Identify which cell holds the provided text, then report its [X, Y] central coordinate. 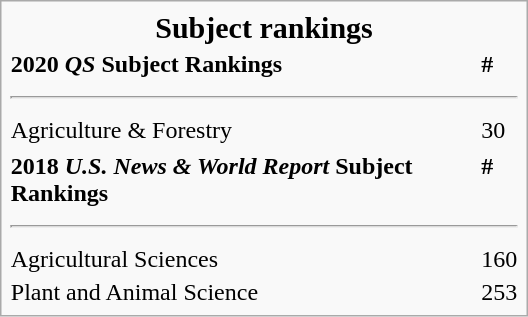
Agricultural Sciences [242, 260]
30 [500, 131]
Plant and Animal Science [242, 293]
160 [500, 260]
Subject rankings [264, 28]
Agriculture & Forestry [242, 131]
2018 U.S. News & World Report Subject Rankings [242, 180]
253 [500, 293]
2020 QS Subject Rankings [242, 65]
